Search for the cell housing the specified text and yield its (X, Y) center coordinate. 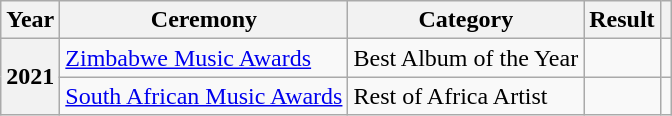
Year (30, 20)
Ceremony (204, 20)
Category (466, 20)
Rest of Africa Artist (466, 96)
Best Album of the Year (466, 58)
Zimbabwe Music Awards (204, 58)
2021 (30, 77)
Result (622, 20)
South African Music Awards (204, 96)
